Return the [x, y] coordinate for the center point of the cell that contains the specified text.  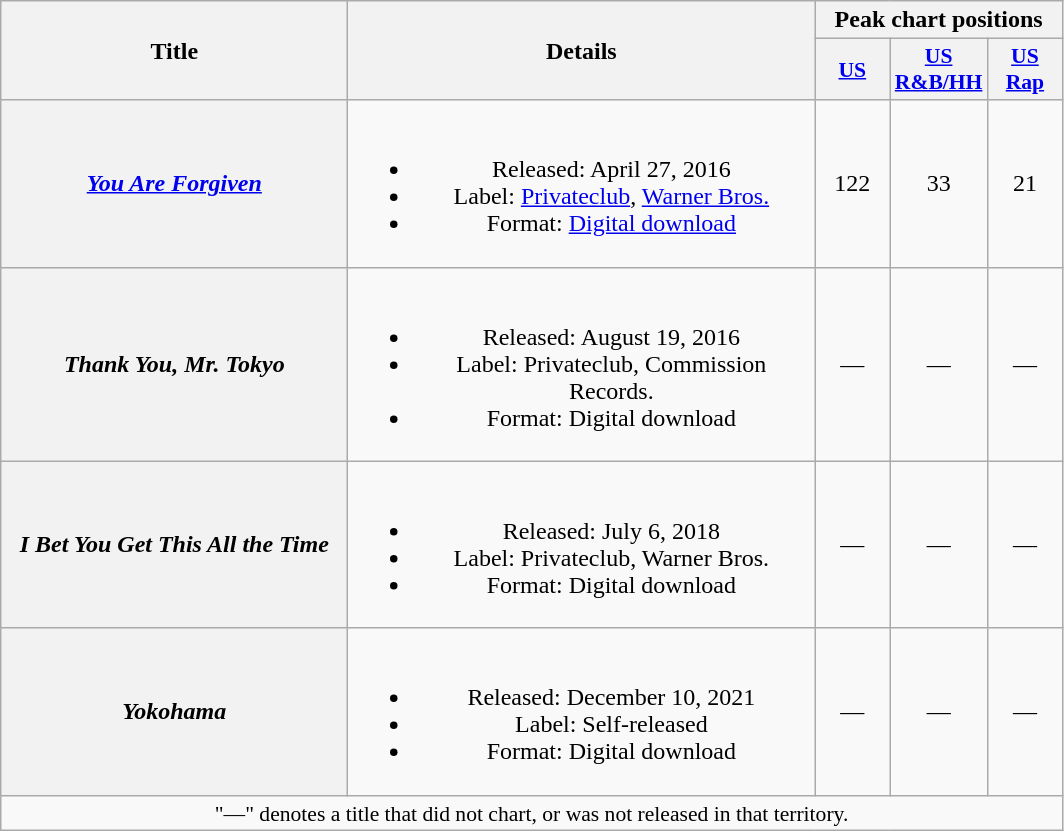
US R&B/HH [939, 70]
122 [852, 184]
Thank You, Mr. Tokyo [174, 364]
US Rap [1024, 70]
Details [582, 50]
You Are Forgiven [174, 184]
Released: August 19, 2016Label: Privateclub, Commission Records.Format: Digital download [582, 364]
Peak chart positions [939, 20]
Yokohama [174, 712]
"—" denotes a title that did not chart, or was not released in that territory. [532, 813]
I Bet You Get This All the Time [174, 544]
Title [174, 50]
21 [1024, 184]
Released: December 10, 2021Label: Self-releasedFormat: Digital download [582, 712]
Released: April 27, 2016Label: Privateclub, Warner Bros.Format: Digital download [582, 184]
Released: July 6, 2018Label: Privateclub, Warner Bros.Format: Digital download [582, 544]
33 [939, 184]
US [852, 70]
